Capture the cell that displays the provided text and extract its (x, y) central coordinate. 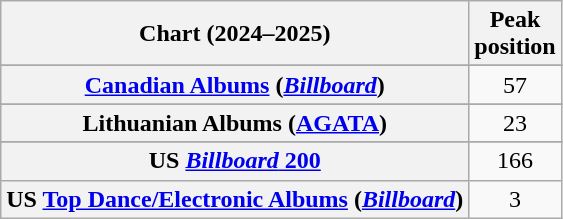
US Top Dance/Electronic Albums (Billboard) (235, 199)
US Billboard 200 (235, 161)
3 (515, 199)
Lithuanian Albums (AGATA) (235, 123)
23 (515, 123)
Peakposition (515, 34)
166 (515, 161)
Canadian Albums (Billboard) (235, 85)
Chart (2024–2025) (235, 34)
57 (515, 85)
